For the text-containing cell, return its midpoint in (x, y) coordinate format. 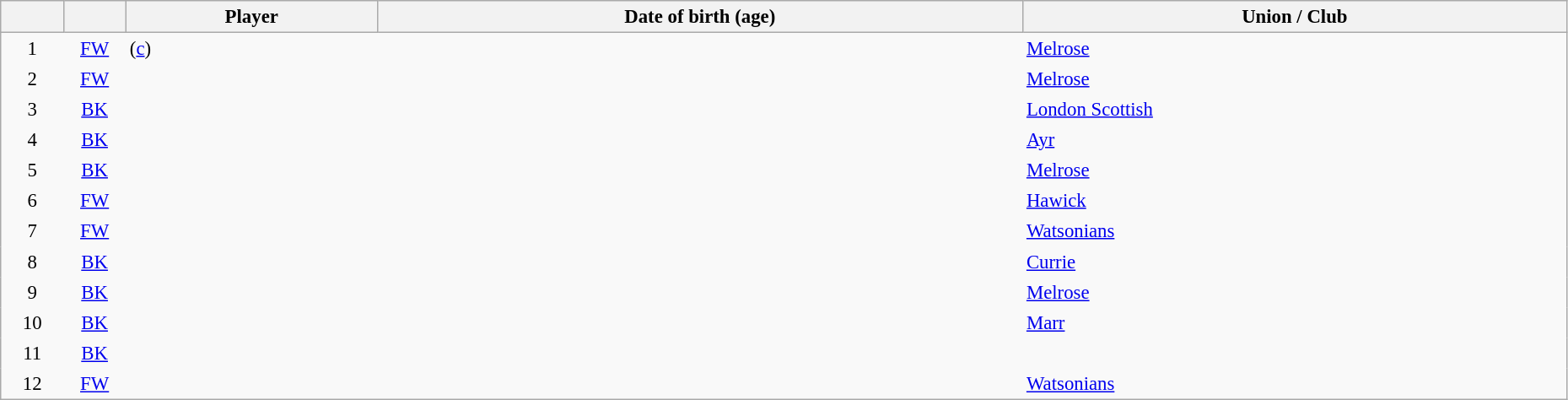
Currie (1294, 262)
10 (32, 322)
12 (32, 383)
4 (32, 140)
6 (32, 201)
1 (32, 49)
Ayr (1294, 140)
Hawick (1294, 201)
Player (251, 17)
London Scottish (1294, 109)
Marr (1294, 322)
9 (32, 292)
7 (32, 231)
2 (32, 78)
(c) (251, 49)
Date of birth (age) (700, 17)
11 (32, 353)
Union / Club (1294, 17)
8 (32, 262)
5 (32, 170)
3 (32, 109)
